Detect which cell encompasses the target text, then output its (X, Y) center coordinate. 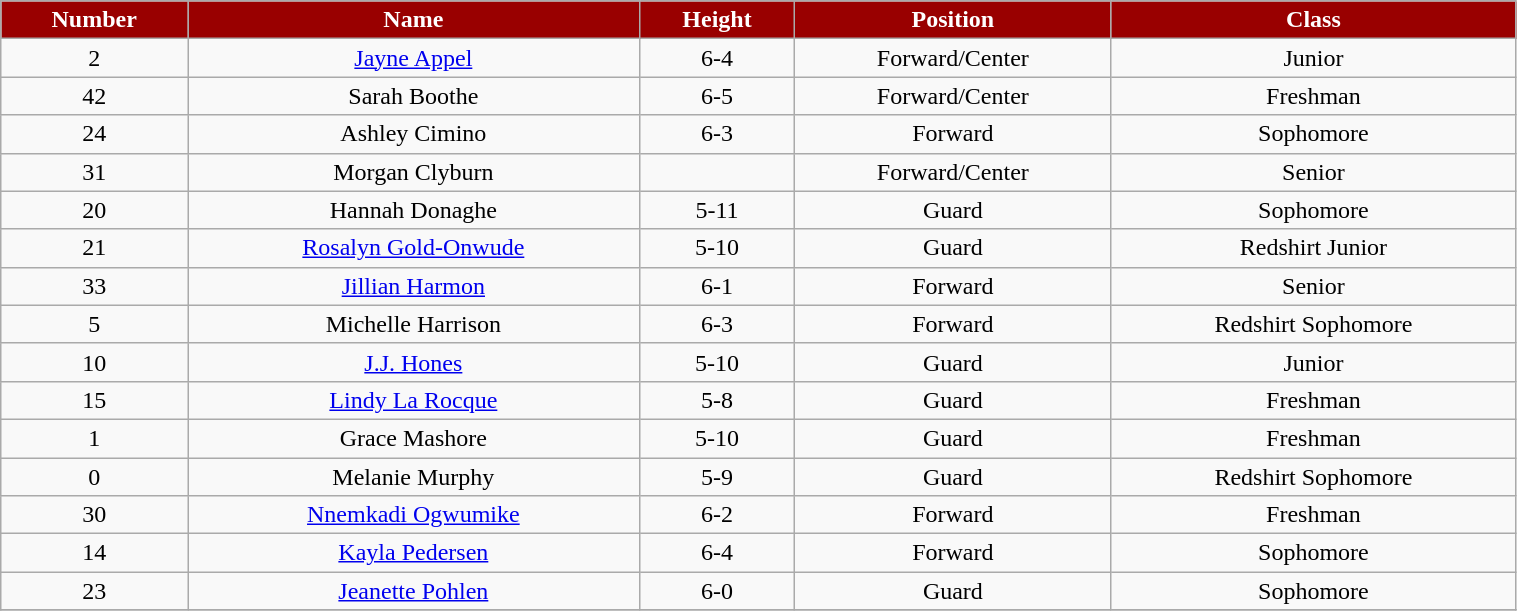
Jayne Appel (414, 58)
42 (94, 96)
10 (94, 362)
Grace Mashore (414, 438)
23 (94, 591)
Michelle Harrison (414, 324)
5-11 (717, 210)
J.J. Hones (414, 362)
15 (94, 400)
6-0 (717, 591)
Nnemkadi Ogwumike (414, 515)
20 (94, 210)
24 (94, 134)
Number (94, 20)
Rosalyn Gold-Onwude (414, 248)
14 (94, 553)
Sarah Boothe (414, 96)
2 (94, 58)
Ashley Cimino (414, 134)
1 (94, 438)
0 (94, 477)
Jeanette Pohlen (414, 591)
6-1 (717, 286)
Kayla Pedersen (414, 553)
5-8 (717, 400)
Redshirt Junior (1314, 248)
Height (717, 20)
6-5 (717, 96)
Morgan Clyburn (414, 172)
6-2 (717, 515)
5 (94, 324)
5-9 (717, 477)
33 (94, 286)
21 (94, 248)
30 (94, 515)
31 (94, 172)
Melanie Murphy (414, 477)
Position (953, 20)
Class (1314, 20)
Hannah Donaghe (414, 210)
Jillian Harmon (414, 286)
Name (414, 20)
Lindy La Rocque (414, 400)
